Find where the given text appears and provide that cell's center as (X, Y) coordinate. 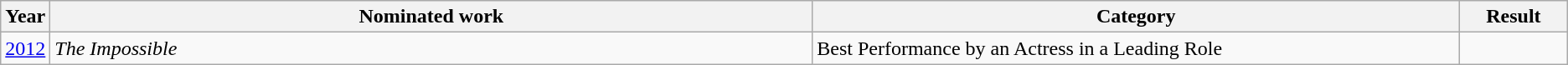
Result (1514, 17)
Best Performance by an Actress in a Leading Role (1136, 48)
2012 (25, 48)
Category (1136, 17)
Year (25, 17)
Nominated work (431, 17)
The Impossible (431, 48)
